Locate the cell with the specified text and output its (X, Y) center coordinate. 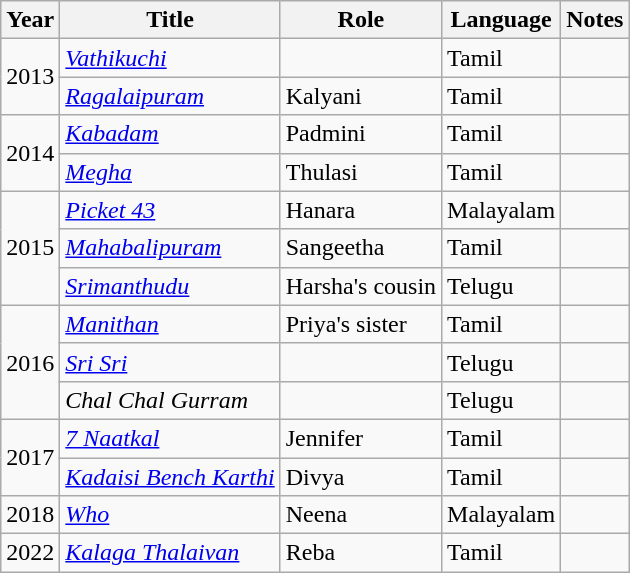
Jennifer (360, 438)
2015 (30, 248)
Role (360, 20)
Padmini (360, 134)
Hanara (360, 210)
Megha (170, 172)
2017 (30, 457)
7 Naatkal (170, 438)
Sri Sri (170, 362)
Mahabalipuram (170, 248)
Kalyani (360, 96)
2013 (30, 77)
Divya (360, 477)
Title (170, 20)
Picket 43 (170, 210)
Sangeetha (360, 248)
Kadaisi Bench Karthi (170, 477)
Language (502, 20)
Reba (360, 553)
Kabadam (170, 134)
2016 (30, 362)
Harsha's cousin (360, 286)
2022 (30, 553)
Who (170, 515)
Kalaga Thalaivan (170, 553)
Manithan (170, 324)
2014 (30, 153)
Notes (595, 20)
Thulasi (360, 172)
Neena (360, 515)
Vathikuchi (170, 58)
2018 (30, 515)
Year (30, 20)
Srimanthudu (170, 286)
Ragalaipuram (170, 96)
Chal Chal Gurram (170, 400)
Priya's sister (360, 324)
